Return the (X, Y) coordinate for the center point of the cell that contains the specified text.  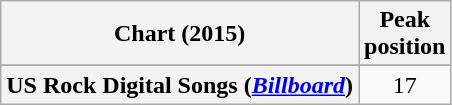
Chart (2015) (180, 34)
Peakposition (405, 34)
17 (405, 85)
US Rock Digital Songs (Billboard) (180, 85)
